Pinpoint the cell where the given text exists, returning its [x, y] midpoint coordinate. 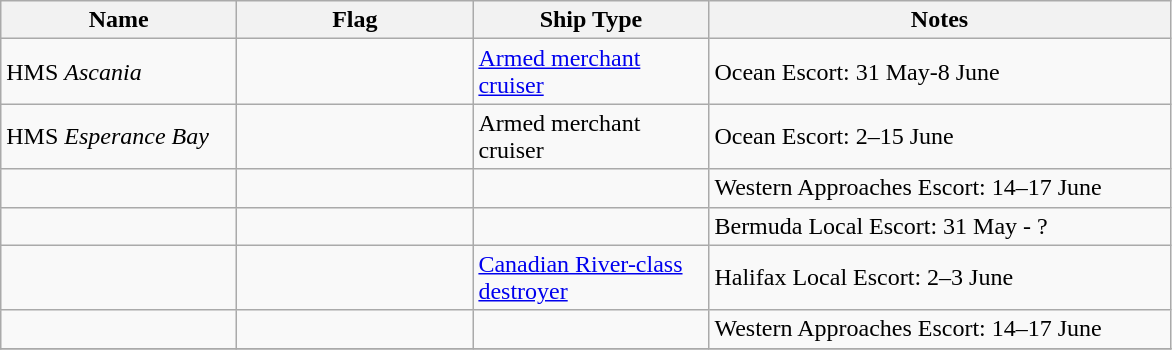
HMS Esperance Bay [119, 136]
HMS Ascania [119, 72]
Bermuda Local Escort: 31 May - ? [940, 226]
Ship Type [591, 20]
Name [119, 20]
Flag [355, 20]
Ocean Escort: 2–15 June [940, 136]
Notes [940, 20]
Canadian River-class destroyer [591, 278]
Halifax Local Escort: 2–3 June [940, 278]
Ocean Escort: 31 May-8 June [940, 72]
